Detect which cell encompasses the target text, then output its (x, y) center coordinate. 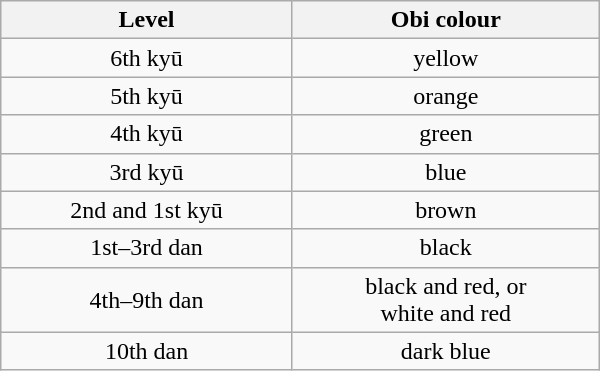
Obi colour (446, 20)
Level (147, 20)
3rd kyū (147, 172)
4th–9th dan (147, 300)
dark blue (446, 351)
5th kyū (147, 96)
blue (446, 172)
4th kyū (147, 134)
10th dan (147, 351)
2nd and 1st kyū (147, 210)
brown (446, 210)
6th kyū (147, 58)
black (446, 248)
orange (446, 96)
1st–3rd dan (147, 248)
yellow (446, 58)
black and red, or white and red (446, 300)
green (446, 134)
